Scan for the cell matching the given text and deliver its [X, Y] coordinate at center. 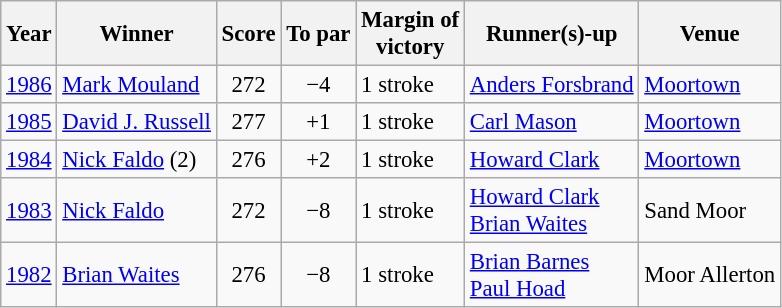
+2 [318, 160]
−4 [318, 85]
Howard Clark [551, 160]
1982 [29, 276]
Margin ofvictory [410, 34]
+1 [318, 122]
Mark Mouland [136, 85]
Brian Waites [136, 276]
To par [318, 34]
Brian Barnes Paul Hoad [551, 276]
Year [29, 34]
Venue [710, 34]
Carl Mason [551, 122]
1983 [29, 210]
David J. Russell [136, 122]
1984 [29, 160]
Howard Clark Brian Waites [551, 210]
Sand Moor [710, 210]
1986 [29, 85]
277 [248, 122]
Winner [136, 34]
Nick Faldo [136, 210]
Score [248, 34]
Runner(s)-up [551, 34]
Anders Forsbrand [551, 85]
1985 [29, 122]
Moor Allerton [710, 276]
Nick Faldo (2) [136, 160]
